For the text-containing cell, return its midpoint in (X, Y) coordinate format. 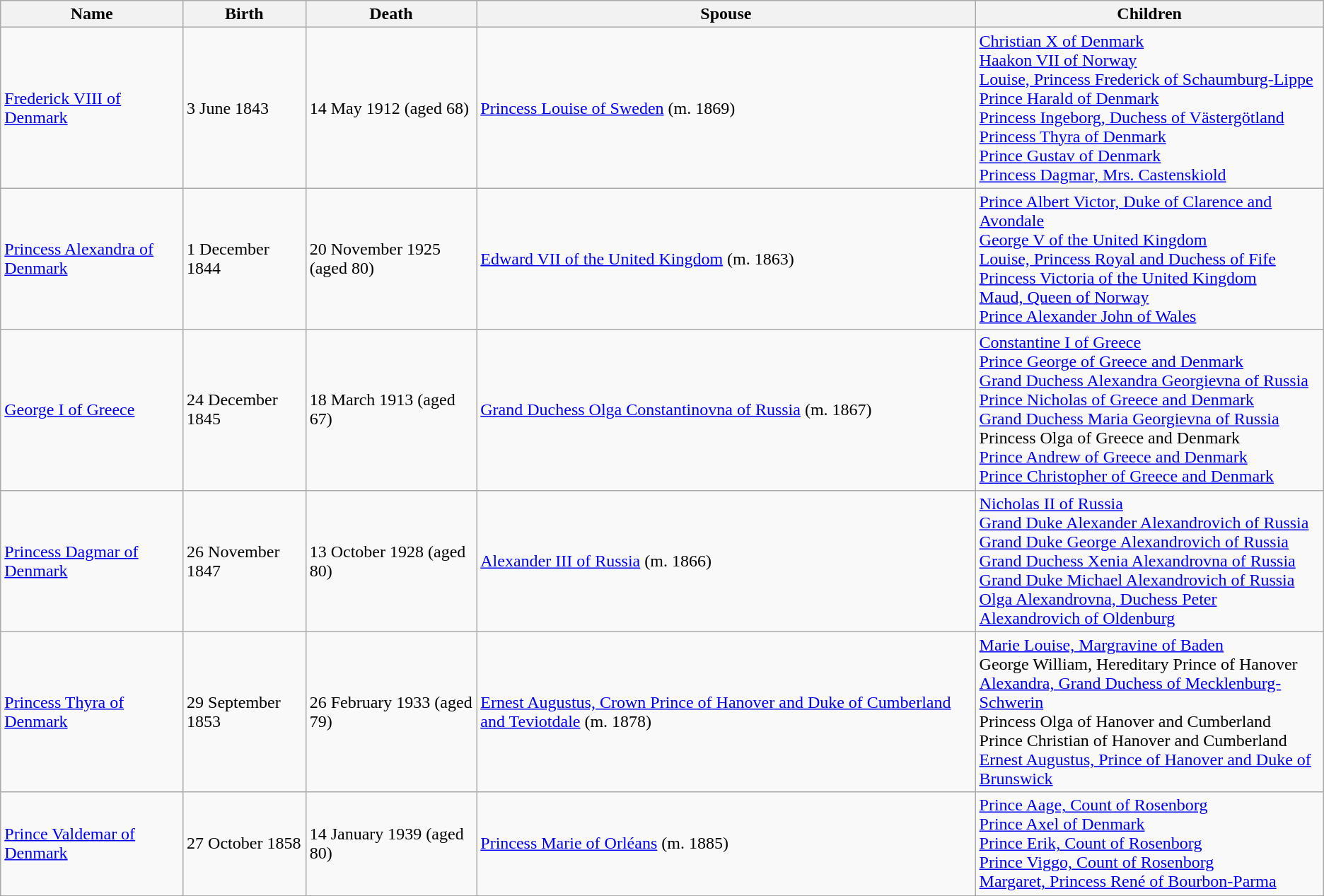
Ernest Augustus, Crown Prince of Hanover and Duke of Cumberland and Teviotdale (m. 1878) (726, 711)
3 June 1843 (245, 107)
Children (1149, 14)
Edward VII of the United Kingdom (m. 1863) (726, 259)
Princess Alexandra of Denmark (92, 259)
Prince Valdemar of Denmark (92, 844)
Alexander III of Russia (m. 1866) (726, 561)
Princess Dagmar of Denmark (92, 561)
Princess Louise of Sweden (m. 1869) (726, 107)
14 May 1912 (aged 68) (391, 107)
26 November 1847 (245, 561)
Princess Thyra of Denmark (92, 711)
24 December 1845 (245, 410)
13 October 1928 (aged 80) (391, 561)
Death (391, 14)
27 October 1858 (245, 844)
29 September 1853 (245, 711)
Name (92, 14)
Princess Marie of Orléans (m. 1885) (726, 844)
Grand Duchess Olga Constantinovna of Russia (m. 1867) (726, 410)
14 January 1939 (aged 80) (391, 844)
1 December 1844 (245, 259)
George I of Greece (92, 410)
20 November 1925 (aged 80) (391, 259)
18 March 1913 (aged 67) (391, 410)
Frederick VIII of Denmark (92, 107)
26 February 1933 (aged 79) (391, 711)
Birth (245, 14)
Spouse (726, 14)
